Determine the (x, y) coordinate at the center of the cell enclosing the given text.  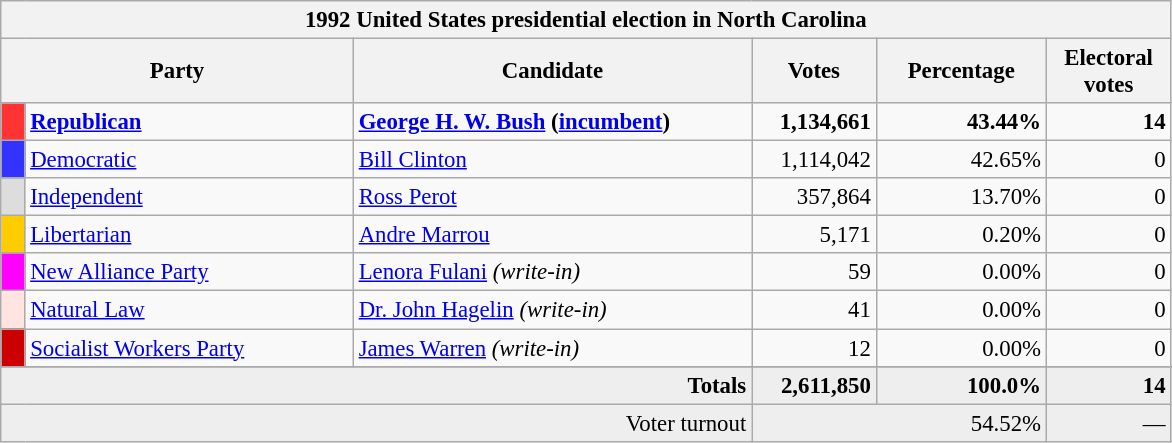
Votes (814, 72)
Voter turnout (376, 423)
— (1108, 423)
12 (814, 348)
Party (178, 72)
0.20% (961, 235)
Dr. John Hagelin (write-in) (552, 310)
1992 United States presidential election in North Carolina (586, 20)
43.44% (961, 122)
54.52% (900, 423)
Andre Marrou (552, 235)
Lenora Fulani (write-in) (552, 273)
Electoral votes (1108, 72)
41 (814, 310)
5,171 (814, 235)
59 (814, 273)
Totals (376, 385)
1,134,661 (814, 122)
Candidate (552, 72)
George H. W. Bush (incumbent) (552, 122)
Democratic (189, 160)
Independent (189, 197)
Ross Perot (552, 197)
2,611,850 (814, 385)
Socialist Workers Party (189, 348)
357,864 (814, 197)
1,114,042 (814, 160)
Libertarian (189, 235)
13.70% (961, 197)
Bill Clinton (552, 160)
New Alliance Party (189, 273)
James Warren (write-in) (552, 348)
Natural Law (189, 310)
42.65% (961, 160)
100.0% (961, 385)
Republican (189, 122)
Percentage (961, 72)
